Scan for the cell matching the given text and deliver its (X, Y) coordinate at center. 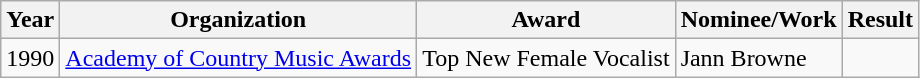
Organization (238, 20)
Year (30, 20)
Nominee/Work (758, 20)
Top New Female Vocalist (546, 58)
1990 (30, 58)
Result (880, 20)
Award (546, 20)
Jann Browne (758, 58)
Academy of Country Music Awards (238, 58)
